Locate the cell with the specified text and output its [x, y] center coordinate. 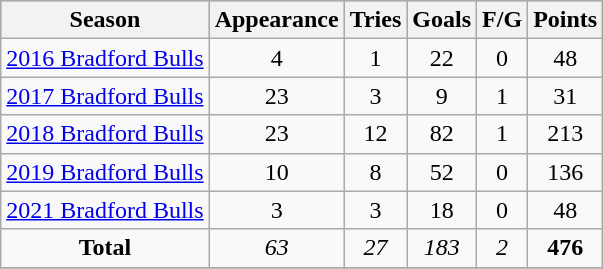
Total [105, 248]
9 [442, 96]
2 [502, 248]
63 [276, 248]
Goals [442, 20]
82 [442, 134]
2019 Bradford Bulls [105, 172]
31 [566, 96]
2016 Bradford Bulls [105, 58]
Points [566, 20]
213 [566, 134]
Appearance [276, 20]
476 [566, 248]
2021 Bradford Bulls [105, 210]
8 [376, 172]
Tries [376, 20]
18 [442, 210]
F/G [502, 20]
10 [276, 172]
52 [442, 172]
2017 Bradford Bulls [105, 96]
12 [376, 134]
Season [105, 20]
2018 Bradford Bulls [105, 134]
22 [442, 58]
27 [376, 248]
136 [566, 172]
183 [442, 248]
4 [276, 58]
